Scan for the cell matching the given text and deliver its [x, y] coordinate at center. 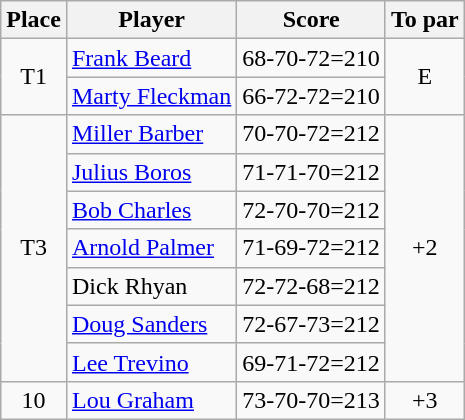
66-72-72=210 [312, 96]
Player [151, 20]
To par [424, 20]
T1 [34, 77]
Arnold Palmer [151, 248]
71-69-72=212 [312, 248]
73-70-70=213 [312, 400]
69-71-72=212 [312, 362]
Miller Barber [151, 134]
72-72-68=212 [312, 286]
72-67-73=212 [312, 324]
10 [34, 400]
Bob Charles [151, 210]
70-70-72=212 [312, 134]
T3 [34, 248]
Julius Boros [151, 172]
71-71-70=212 [312, 172]
Marty Fleckman [151, 96]
Lee Trevino [151, 362]
Place [34, 20]
Frank Beard [151, 58]
E [424, 77]
Lou Graham [151, 400]
Doug Sanders [151, 324]
+3 [424, 400]
+2 [424, 248]
68-70-72=210 [312, 58]
Dick Rhyan [151, 286]
Score [312, 20]
72-70-70=212 [312, 210]
